Return the [X, Y] coordinate for the center point of the cell that contains the specified text.  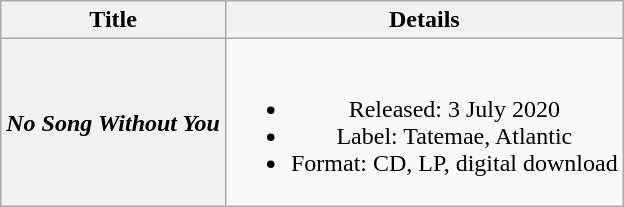
Details [424, 20]
Title [114, 20]
Released: 3 July 2020Label: Tatemae, AtlanticFormat: CD, LP, digital download [424, 122]
No Song Without You [114, 122]
